Output the [X, Y] coordinate of the center of the cell containing the given text.  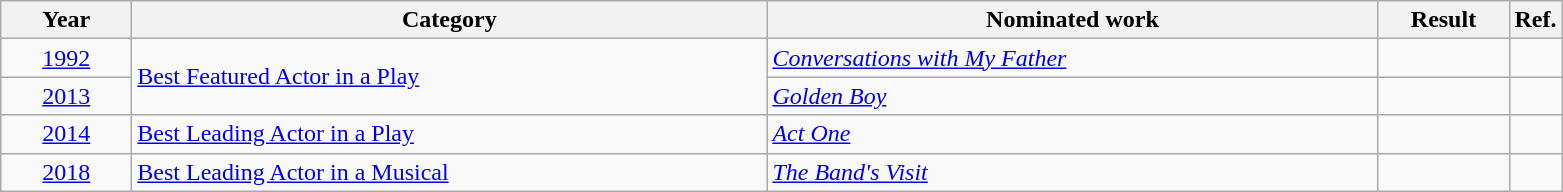
Ref. [1536, 20]
Act One [1072, 134]
2018 [66, 172]
Category [450, 20]
Nominated work [1072, 20]
Conversations with My Father [1072, 58]
Golden Boy [1072, 96]
2014 [66, 134]
Result [1444, 20]
1992 [66, 58]
Best Leading Actor in a Play [450, 134]
Year [66, 20]
Best Leading Actor in a Musical [450, 172]
The Band's Visit [1072, 172]
Best Featured Actor in a Play [450, 77]
2013 [66, 96]
